Pinpoint the cell where the given text exists, returning its [x, y] midpoint coordinate. 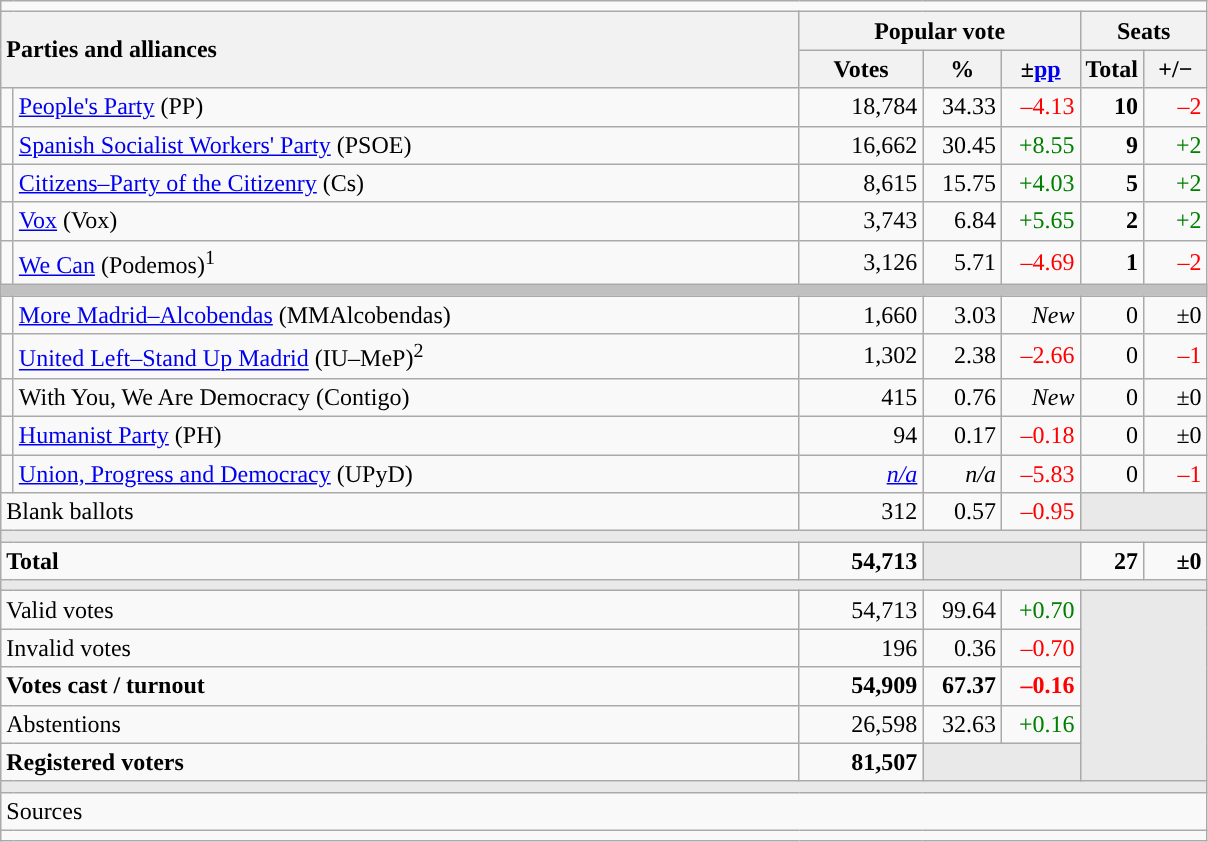
30.45 [962, 145]
Sources [604, 811]
+0.16 [1040, 724]
More Madrid–Alcobendas (MMAlcobendas) [406, 315]
94 [861, 435]
1,302 [861, 356]
26,598 [861, 724]
Popular vote [940, 31]
–0.70 [1040, 648]
We Can (Podemos)1 [406, 262]
Citizens–Party of the Citizenry (Cs) [406, 183]
Parties and alliances [400, 50]
196 [861, 648]
0.57 [962, 512]
Abstentions [400, 724]
–2.66 [1040, 356]
0.17 [962, 435]
99.64 [962, 610]
15.75 [962, 183]
34.33 [962, 107]
0.36 [962, 648]
9 [1112, 145]
Vox (Vox) [406, 221]
18,784 [861, 107]
5 [1112, 183]
Invalid votes [400, 648]
5.71 [962, 262]
People's Party (PP) [406, 107]
32.63 [962, 724]
% [962, 69]
415 [861, 397]
Union, Progress and Democracy (UPyD) [406, 474]
–0.95 [1040, 512]
3,126 [861, 262]
+/− [1176, 69]
0.76 [962, 397]
67.37 [962, 686]
United Left–Stand Up Madrid (IU–MeP)2 [406, 356]
–4.13 [1040, 107]
Humanist Party (PH) [406, 435]
81,507 [861, 762]
–0.16 [1040, 686]
±pp [1040, 69]
+4.03 [1040, 183]
Votes [861, 69]
3,743 [861, 221]
16,662 [861, 145]
8,615 [861, 183]
+8.55 [1040, 145]
2.38 [962, 356]
Blank ballots [400, 512]
Seats [1144, 31]
3.03 [962, 315]
1,660 [861, 315]
Valid votes [400, 610]
+0.70 [1040, 610]
6.84 [962, 221]
–4.69 [1040, 262]
2 [1112, 221]
312 [861, 512]
Spanish Socialist Workers' Party (PSOE) [406, 145]
–0.18 [1040, 435]
10 [1112, 107]
54,909 [861, 686]
With You, We Are Democracy (Contigo) [406, 397]
–5.83 [1040, 474]
27 [1112, 561]
+5.65 [1040, 221]
1 [1112, 262]
Registered voters [400, 762]
Votes cast / turnout [400, 686]
